Search for the cell housing the specified text and yield its [X, Y] center coordinate. 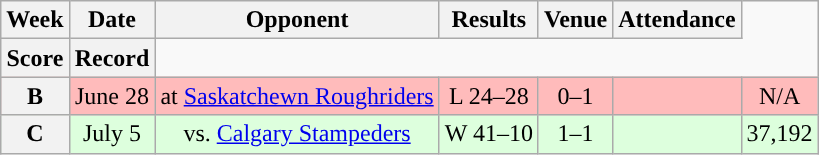
Attendance [677, 20]
W 41–10 [488, 134]
Score [35, 58]
July 5 [112, 134]
vs. Calgary Stampeders [297, 134]
June 28 [112, 96]
Record [112, 58]
Venue [575, 20]
L 24–28 [488, 96]
at Saskatchewn Roughriders [297, 96]
Date [112, 20]
Week [35, 20]
Results [488, 20]
N/A [780, 96]
0–1 [575, 96]
Opponent [297, 20]
B [35, 96]
1–1 [575, 134]
37,192 [780, 134]
C [35, 134]
